From the cell containing the given text, extract its center point as [x, y] coordinate. 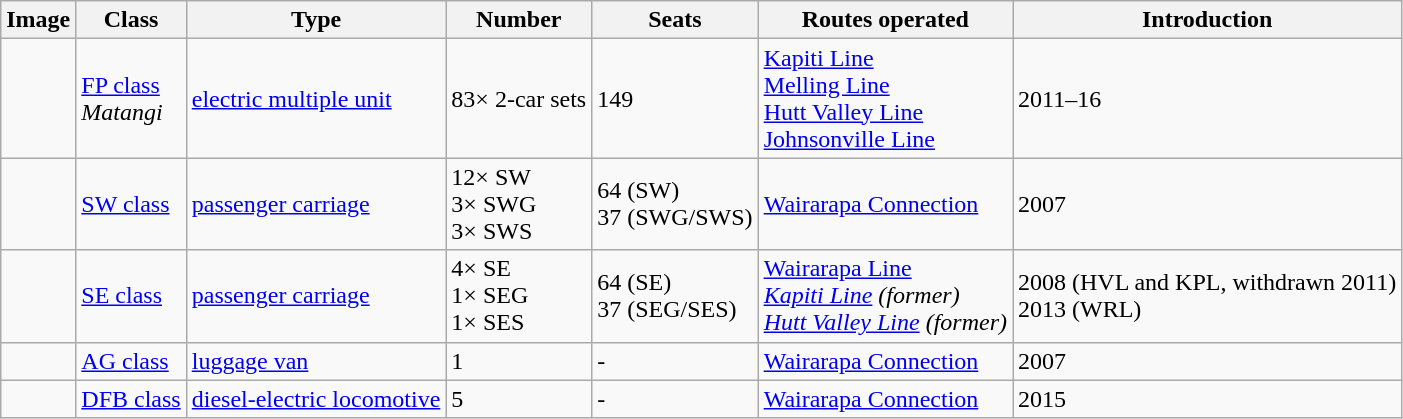
luggage van [316, 361]
149 [675, 98]
SW class [131, 204]
12× SW 3× SWG 3× SWS [519, 204]
Seats [675, 20]
SE class [131, 296]
AG class [131, 361]
Type [316, 20]
2008 (HVL and KPL, withdrawn 2011)2013 (WRL) [1206, 296]
Image [38, 20]
Kapiti Line Melling Line Hutt Valley Line Johnsonville Line [885, 98]
Number [519, 20]
4× SE 1× SEG 1× SES [519, 296]
Wairarapa Line Kapiti Line (former) Hutt Valley Line (former) [885, 296]
2015 [1206, 399]
5 [519, 399]
83× 2-car sets [519, 98]
Routes operated [885, 20]
64 (SW) 37 (SWG/SWS) [675, 204]
Class [131, 20]
FP classMatangi [131, 98]
Introduction [1206, 20]
electric multiple unit [316, 98]
1 [519, 361]
2011–16 [1206, 98]
diesel-electric locomotive [316, 399]
DFB class [131, 399]
64 (SE) 37 (SEG/SES) [675, 296]
